Determine the (x, y) coordinate at the center of the cell enclosing the given text.  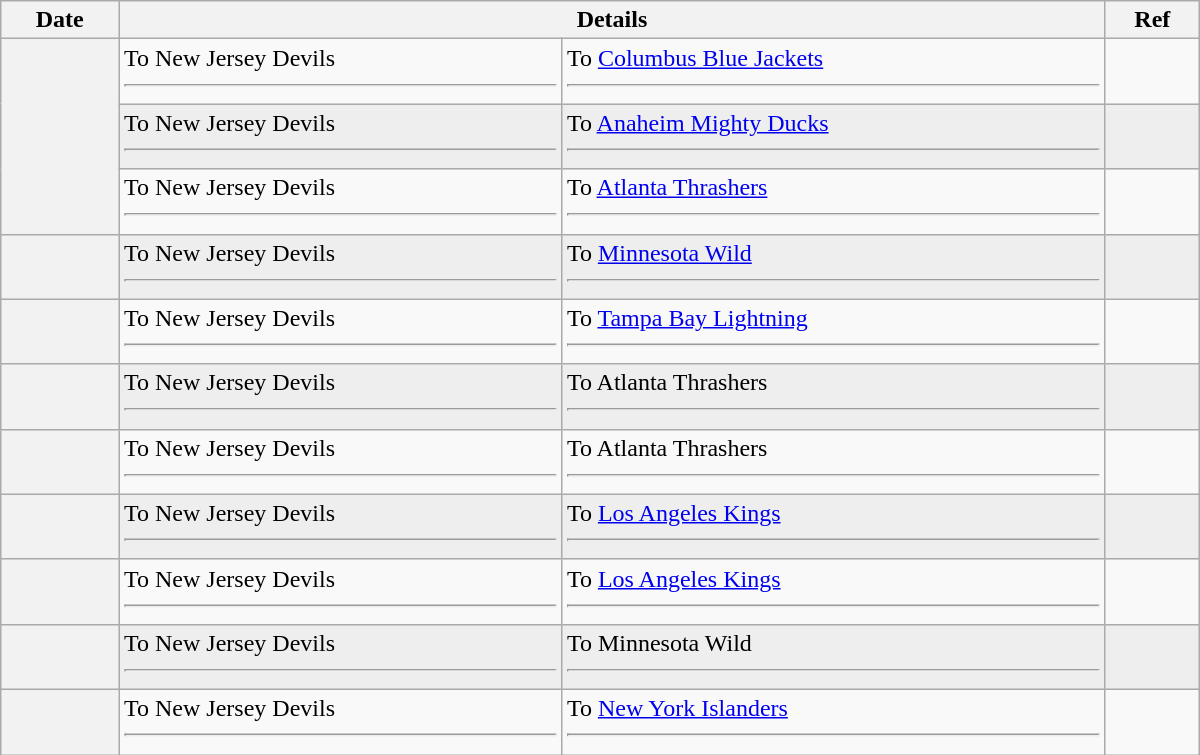
To Anaheim Mighty Ducks (833, 136)
To Columbus Blue Jackets (833, 72)
Ref (1152, 20)
To New York Islanders (833, 722)
To Tampa Bay Lightning (833, 332)
Details (612, 20)
Date (60, 20)
